For the text-containing cell, return its midpoint in [X, Y] coordinate format. 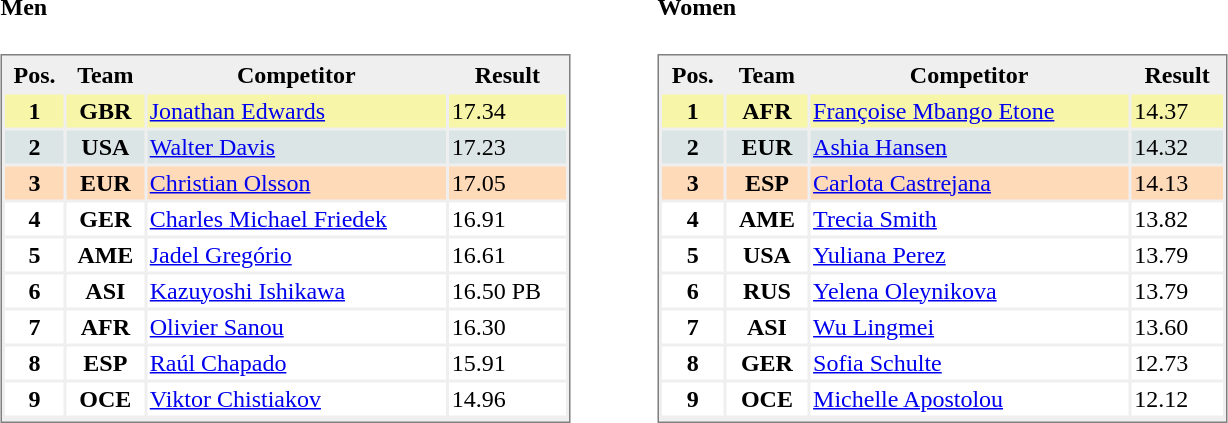
14.37 [1177, 110]
Raúl Chapado [296, 362]
12.73 [1177, 362]
13.60 [1177, 326]
15.91 [508, 362]
GBR [106, 110]
Jadel Gregório [296, 254]
Yelena Oleynikova [969, 290]
Sofia Schulte [969, 362]
12.12 [1177, 398]
Jonathan Edwards [296, 110]
16.91 [508, 218]
Ashia Hansen [969, 146]
16.30 [508, 326]
16.50 PB [508, 290]
17.34 [508, 110]
14.13 [1177, 182]
Trecia Smith [969, 218]
16.61 [508, 254]
Viktor Chistiakov [296, 398]
Olivier Sanou [296, 326]
Yuliana Perez [969, 254]
14.32 [1177, 146]
Wu Lingmei [969, 326]
Michelle Apostolou [969, 398]
Carlota Castrejana [969, 182]
Charles Michael Friedek [296, 218]
Christian Olsson [296, 182]
14.96 [508, 398]
Walter Davis [296, 146]
17.23 [508, 146]
13.82 [1177, 218]
Kazuyoshi Ishikawa [296, 290]
RUS [767, 290]
17.05 [508, 182]
Françoise Mbango Etone [969, 110]
